Detect which cell encompasses the target text, then output its (x, y) center coordinate. 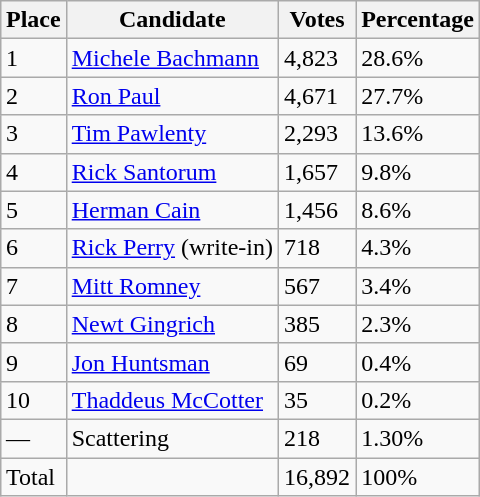
28.6% (418, 58)
Rick Santorum (172, 172)
Herman Cain (172, 210)
3.4% (418, 286)
Place (33, 20)
Newt Gingrich (172, 324)
5 (33, 210)
6 (33, 248)
4,823 (318, 58)
Scattering (172, 438)
0.4% (418, 362)
Jon Huntsman (172, 362)
218 (318, 438)
4 (33, 172)
1.30% (418, 438)
4,671 (318, 96)
Rick Perry (write-in) (172, 248)
Total (33, 477)
27.7% (418, 96)
7 (33, 286)
9.8% (418, 172)
2,293 (318, 134)
10 (33, 400)
Tim Pawlenty (172, 134)
Mitt Romney (172, 286)
16,892 (318, 477)
69 (318, 362)
— (33, 438)
567 (318, 286)
9 (33, 362)
1,456 (318, 210)
Votes (318, 20)
3 (33, 134)
13.6% (418, 134)
0.2% (418, 400)
Michele Bachmann (172, 58)
Ron Paul (172, 96)
1 (33, 58)
Percentage (418, 20)
718 (318, 248)
100% (418, 477)
1,657 (318, 172)
2.3% (418, 324)
35 (318, 400)
8.6% (418, 210)
Thaddeus McCotter (172, 400)
Candidate (172, 20)
8 (33, 324)
4.3% (418, 248)
385 (318, 324)
2 (33, 96)
